From the cell containing the given text, extract its center point as (x, y) coordinate. 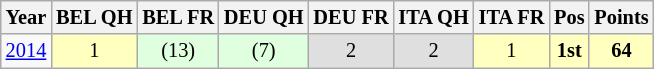
(7) (264, 51)
ITA FR (512, 17)
Points (621, 17)
(13) (178, 51)
Pos (569, 17)
ITA QH (434, 17)
DEU QH (264, 17)
Year (26, 17)
BEL QH (94, 17)
BEL FR (178, 17)
2014 (26, 51)
1st (569, 51)
DEU FR (352, 17)
64 (621, 51)
